Return [X, Y] of the center of cell containing provided text 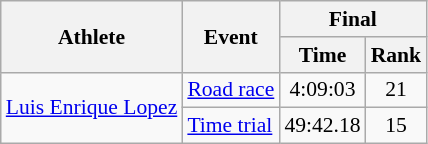
21 [396, 90]
4:09:03 [322, 90]
Final [352, 19]
Athlete [92, 36]
15 [396, 126]
Rank [396, 55]
Event [230, 36]
Time trial [230, 126]
Time [322, 55]
Luis Enrique Lopez [92, 108]
49:42.18 [322, 126]
Road race [230, 90]
